Find where the given text appears and provide that cell's center as [X, Y] coordinate. 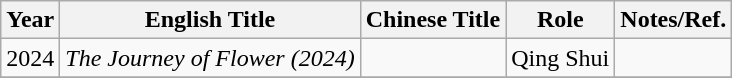
Notes/Ref. [674, 20]
2024 [30, 58]
Role [560, 20]
English Title [210, 20]
The Journey of Flower (2024) [210, 58]
Chinese Title [433, 20]
Year [30, 20]
Qing Shui [560, 58]
